Locate the cell with the specified text and output its [X, Y] center coordinate. 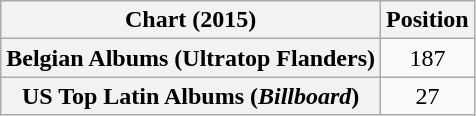
187 [428, 58]
Chart (2015) [191, 20]
US Top Latin Albums (Billboard) [191, 96]
Position [428, 20]
Belgian Albums (Ultratop Flanders) [191, 58]
27 [428, 96]
